Pinpoint the cell where the given text exists, returning its [x, y] midpoint coordinate. 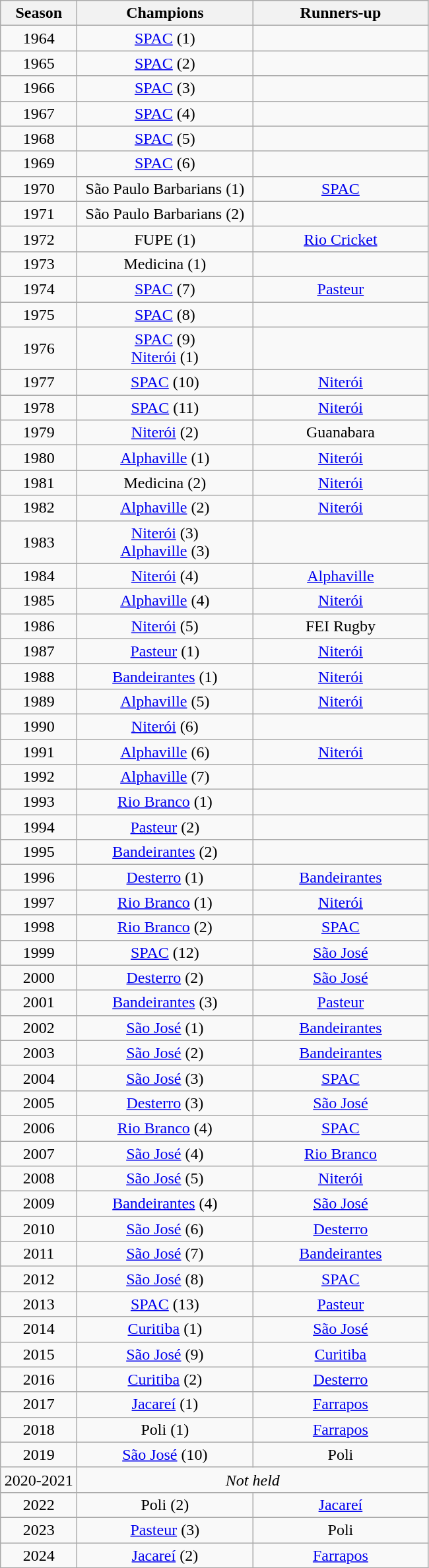
1969 [39, 164]
Bandeirantes (4) [165, 1204]
1997 [39, 902]
Alphaville (4) [165, 601]
2012 [39, 1279]
Medicina (1) [165, 264]
São José (8) [165, 1279]
Pasteur (3) [165, 1530]
1994 [39, 827]
Curitiba [341, 1354]
São José (1) [165, 1028]
1971 [39, 214]
2005 [39, 1103]
Runners-up [341, 13]
SPAC (11) [165, 408]
1995 [39, 852]
Jacareí (1) [165, 1404]
SPAC (4) [165, 113]
Bandeirantes (1) [165, 676]
1977 [39, 383]
SPAC (1) [165, 38]
SPAC (13) [165, 1304]
2014 [39, 1329]
1965 [39, 63]
São Paulo Barbarians (2) [165, 214]
SPAC (3) [165, 88]
SPAC (9) Niterói (1) [165, 348]
Desterro (1) [165, 877]
Guanabara [341, 433]
1974 [39, 289]
Not held [253, 1480]
2006 [39, 1128]
2020-2021 [39, 1480]
FUPE (1) [165, 239]
1982 [39, 508]
1970 [39, 189]
2000 [39, 978]
2010 [39, 1229]
SPAC (7) [165, 289]
2019 [39, 1455]
2023 [39, 1530]
1990 [39, 726]
1972 [39, 239]
Niterói (2) [165, 433]
São José (5) [165, 1179]
São José (3) [165, 1078]
1984 [39, 576]
SPAC (6) [165, 164]
Niterói (3) Alphaville (3) [165, 542]
2013 [39, 1304]
São Paulo Barbarians (1) [165, 189]
1993 [39, 802]
Rio Branco (4) [165, 1128]
1964 [39, 38]
SPAC (2) [165, 63]
1976 [39, 348]
2011 [39, 1254]
São José (10) [165, 1455]
1973 [39, 264]
2007 [39, 1154]
2001 [39, 1003]
Champions [165, 13]
Bandeirantes (3) [165, 1003]
Niterói (6) [165, 726]
1968 [39, 139]
Desterro (3) [165, 1103]
1992 [39, 777]
São José (2) [165, 1053]
1987 [39, 651]
1991 [39, 751]
1966 [39, 88]
Alphaville (6) [165, 751]
2016 [39, 1379]
2003 [39, 1053]
Pasteur (2) [165, 827]
SPAC (5) [165, 139]
2008 [39, 1179]
Pasteur (1) [165, 651]
Desterro (2) [165, 978]
Season [39, 13]
1980 [39, 458]
SPAC (8) [165, 315]
Niterói (4) [165, 576]
2018 [39, 1429]
1986 [39, 626]
SPAC (12) [165, 953]
São José (4) [165, 1154]
2009 [39, 1204]
São José (7) [165, 1254]
1996 [39, 877]
2024 [39, 1555]
Medicina (2) [165, 483]
São José (6) [165, 1229]
Alphaville (5) [165, 701]
2017 [39, 1404]
1978 [39, 408]
Bandeirantes (2) [165, 852]
Niterói (5) [165, 626]
Poli (2) [165, 1505]
1988 [39, 676]
Alphaville (7) [165, 777]
SPAC (10) [165, 383]
Alphaville (2) [165, 508]
1979 [39, 433]
1967 [39, 113]
2022 [39, 1505]
Curitiba (2) [165, 1379]
2004 [39, 1078]
2002 [39, 1028]
Alphaville [341, 576]
1985 [39, 601]
Rio Branco [341, 1154]
1983 [39, 542]
Poli (1) [165, 1429]
Jacareí [341, 1505]
Jacareí (2) [165, 1555]
1981 [39, 483]
1999 [39, 953]
São José (9) [165, 1354]
Rio Branco (2) [165, 927]
FEI Rugby [341, 626]
2015 [39, 1354]
Curitiba (1) [165, 1329]
Rio Cricket [341, 239]
1998 [39, 927]
1975 [39, 315]
Alphaville (1) [165, 458]
1989 [39, 701]
